From the cell containing the given text, extract its center point as (X, Y) coordinate. 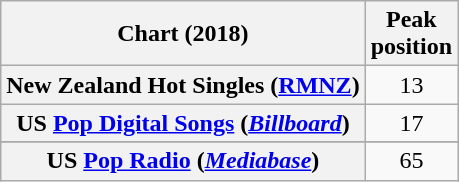
17 (411, 123)
65 (411, 161)
US Pop Digital Songs (Billboard) (183, 123)
Chart (2018) (183, 34)
Peak position (411, 34)
US Pop Radio (Mediabase) (183, 161)
New Zealand Hot Singles (RMNZ) (183, 85)
13 (411, 85)
